Scan for the cell matching the given text and deliver its (X, Y) coordinate at center. 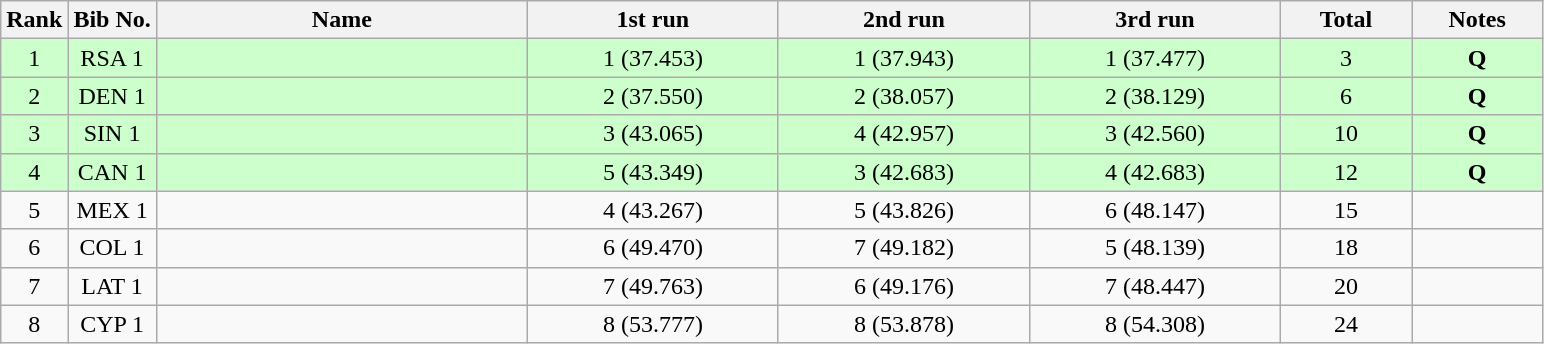
3 (43.065) (652, 134)
3rd run (1154, 20)
2nd run (904, 20)
DEN 1 (112, 96)
2 (38.129) (1154, 96)
1 (37.477) (1154, 58)
LAT 1 (112, 286)
CYP 1 (112, 324)
4 (42.957) (904, 134)
Notes (1478, 20)
1 (34, 58)
RSA 1 (112, 58)
Bib No. (112, 20)
4 (34, 172)
3 (42.560) (1154, 134)
Name (342, 20)
CAN 1 (112, 172)
24 (1346, 324)
2 (38.057) (904, 96)
15 (1346, 210)
8 (53.878) (904, 324)
6 (49.176) (904, 286)
12 (1346, 172)
SIN 1 (112, 134)
5 (43.826) (904, 210)
10 (1346, 134)
20 (1346, 286)
8 (34, 324)
2 (34, 96)
2 (37.550) (652, 96)
Rank (34, 20)
5 (43.349) (652, 172)
1 (37.453) (652, 58)
6 (49.470) (652, 248)
8 (54.308) (1154, 324)
5 (48.139) (1154, 248)
7 (48.447) (1154, 286)
7 (49.182) (904, 248)
8 (53.777) (652, 324)
MEX 1 (112, 210)
6 (48.147) (1154, 210)
4 (42.683) (1154, 172)
Total (1346, 20)
1st run (652, 20)
5 (34, 210)
1 (37.943) (904, 58)
7 (34, 286)
18 (1346, 248)
COL 1 (112, 248)
7 (49.763) (652, 286)
3 (42.683) (904, 172)
4 (43.267) (652, 210)
